Determine the (x, y) coordinate at the center of the cell enclosing the given text.  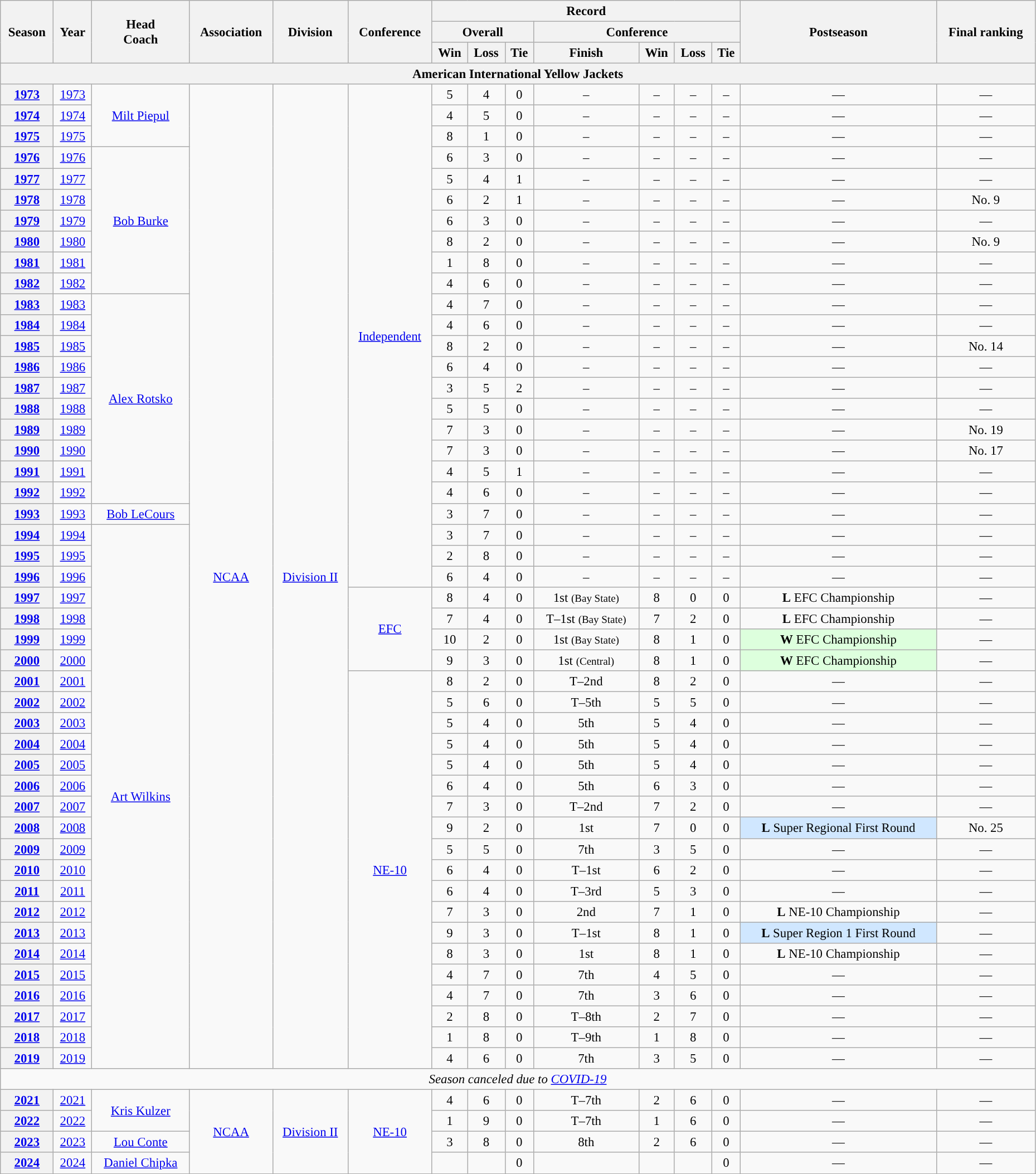
T–3rd (586, 891)
2nd (586, 912)
No. 19 (985, 430)
Milt Piepul (140, 116)
Lou Conte (140, 1142)
10 (450, 640)
Postseason (839, 32)
American International Yellow Jackets (518, 74)
Art Wilkins (140, 797)
No. 17 (985, 451)
T–8th (586, 1016)
L Super Region 1 First Round (839, 933)
T–9th (586, 1037)
L Super Regional First Round (839, 828)
HeadCoach (140, 32)
No. 14 (985, 346)
Final ranking (985, 32)
Bob Burke (140, 221)
T–1st (Bay State) (586, 618)
8th (586, 1142)
Alex Rotsko (140, 398)
T–5th (586, 703)
Season canceled due to COVID-19 (518, 1079)
Year (72, 32)
Overall (483, 32)
Independent (390, 335)
Bob LeCours (140, 514)
EFC (390, 629)
Record (586, 11)
Daniel Chipka (140, 1163)
Finish (586, 53)
Division (310, 32)
Association (231, 32)
Season (27, 32)
1st (Central) (586, 660)
Kris Kulzer (140, 1111)
No. 25 (985, 828)
